Extract the [x, y] coordinate from the center of the cell holding the provided text.  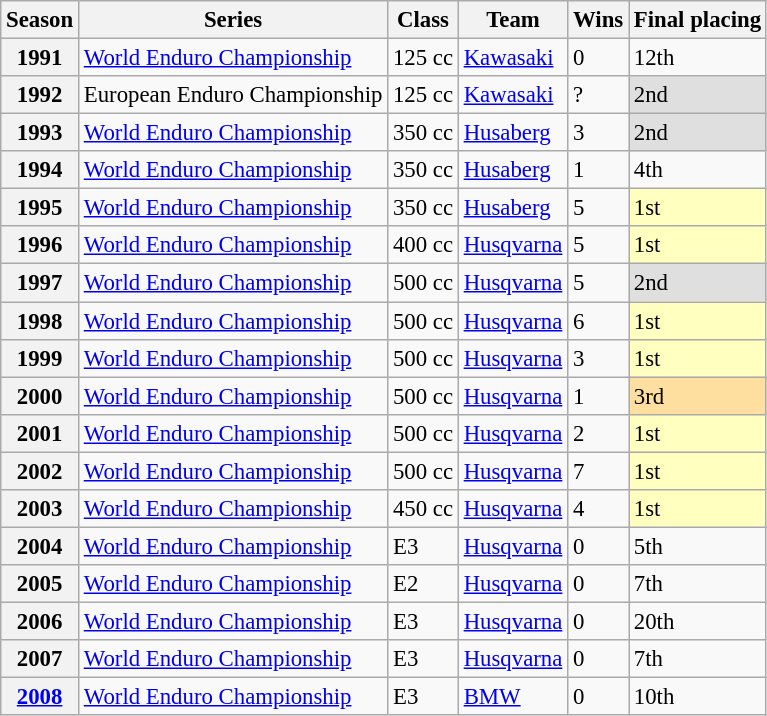
1998 [40, 321]
2001 [40, 433]
2005 [40, 584]
1997 [40, 283]
400 cc [424, 245]
Team [512, 20]
Final placing [697, 20]
BMW [512, 697]
? [598, 95]
E2 [424, 584]
450 cc [424, 509]
2007 [40, 659]
7 [598, 471]
5th [697, 546]
2002 [40, 471]
2000 [40, 396]
20th [697, 621]
2006 [40, 621]
10th [697, 697]
2 [598, 433]
6 [598, 321]
2008 [40, 697]
4 [598, 509]
3rd [697, 396]
2003 [40, 509]
Wins [598, 20]
1994 [40, 170]
12th [697, 58]
1991 [40, 58]
1993 [40, 133]
European Enduro Championship [232, 95]
1999 [40, 358]
1995 [40, 208]
4th [697, 170]
1992 [40, 95]
Class [424, 20]
Season [40, 20]
Series [232, 20]
2004 [40, 546]
1996 [40, 245]
